For the text-containing cell, return its midpoint in [x, y] coordinate format. 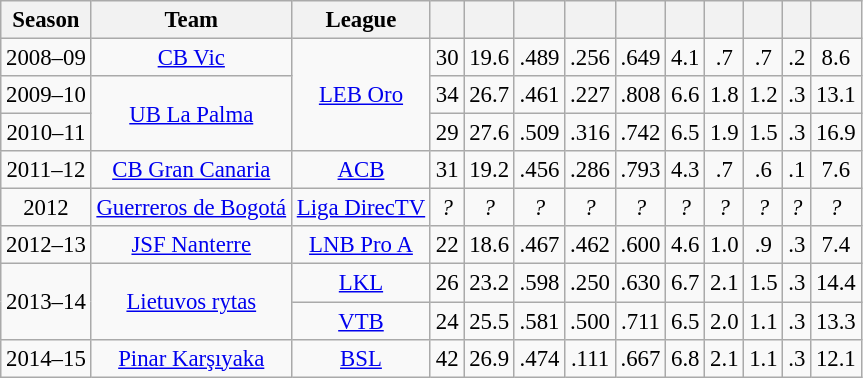
.500 [590, 321]
13.1 [836, 95]
7.6 [836, 170]
6.6 [686, 95]
.808 [640, 95]
19.6 [489, 58]
.2 [797, 58]
Team [191, 20]
LNB Pro A [360, 245]
.474 [539, 358]
25.5 [489, 321]
1.9 [724, 133]
18.6 [489, 245]
4.3 [686, 170]
.111 [590, 358]
2012–13 [46, 245]
.9 [764, 245]
.227 [590, 95]
.600 [640, 245]
.256 [590, 58]
6.7 [686, 283]
League [360, 20]
19.2 [489, 170]
23.2 [489, 283]
.316 [590, 133]
LEB Oro [360, 96]
26.9 [489, 358]
4.6 [686, 245]
16.9 [836, 133]
Pinar Karşıyaka [191, 358]
2010–11 [46, 133]
42 [446, 358]
.461 [539, 95]
27.6 [489, 133]
.667 [640, 358]
Lietuvos rytas [191, 302]
29 [446, 133]
2011–12 [46, 170]
2.0 [724, 321]
Liga DirecTV [360, 208]
.711 [640, 321]
30 [446, 58]
6.8 [686, 358]
2014–15 [46, 358]
1.0 [724, 245]
24 [446, 321]
.509 [539, 133]
BSL [360, 358]
.1 [797, 170]
4.1 [686, 58]
12.1 [836, 358]
JSF Nanterre [191, 245]
UB La Palma [191, 114]
7.4 [836, 245]
.456 [539, 170]
LKL [360, 283]
26.7 [489, 95]
.742 [640, 133]
.581 [539, 321]
.630 [640, 283]
.462 [590, 245]
.6 [764, 170]
8.6 [836, 58]
2009–10 [46, 95]
.598 [539, 283]
2013–14 [46, 302]
ACB [360, 170]
Guerreros de Bogotá [191, 208]
CB Vic [191, 58]
VTB [360, 321]
26 [446, 283]
22 [446, 245]
.649 [640, 58]
.250 [590, 283]
2008–09 [46, 58]
.793 [640, 170]
31 [446, 170]
.489 [539, 58]
13.3 [836, 321]
1.8 [724, 95]
Season [46, 20]
1.2 [764, 95]
14.4 [836, 283]
.467 [539, 245]
2012 [46, 208]
CB Gran Canaria [191, 170]
.286 [590, 170]
34 [446, 95]
